Return the (x, y) coordinate for the center point of the cell that contains the specified text.  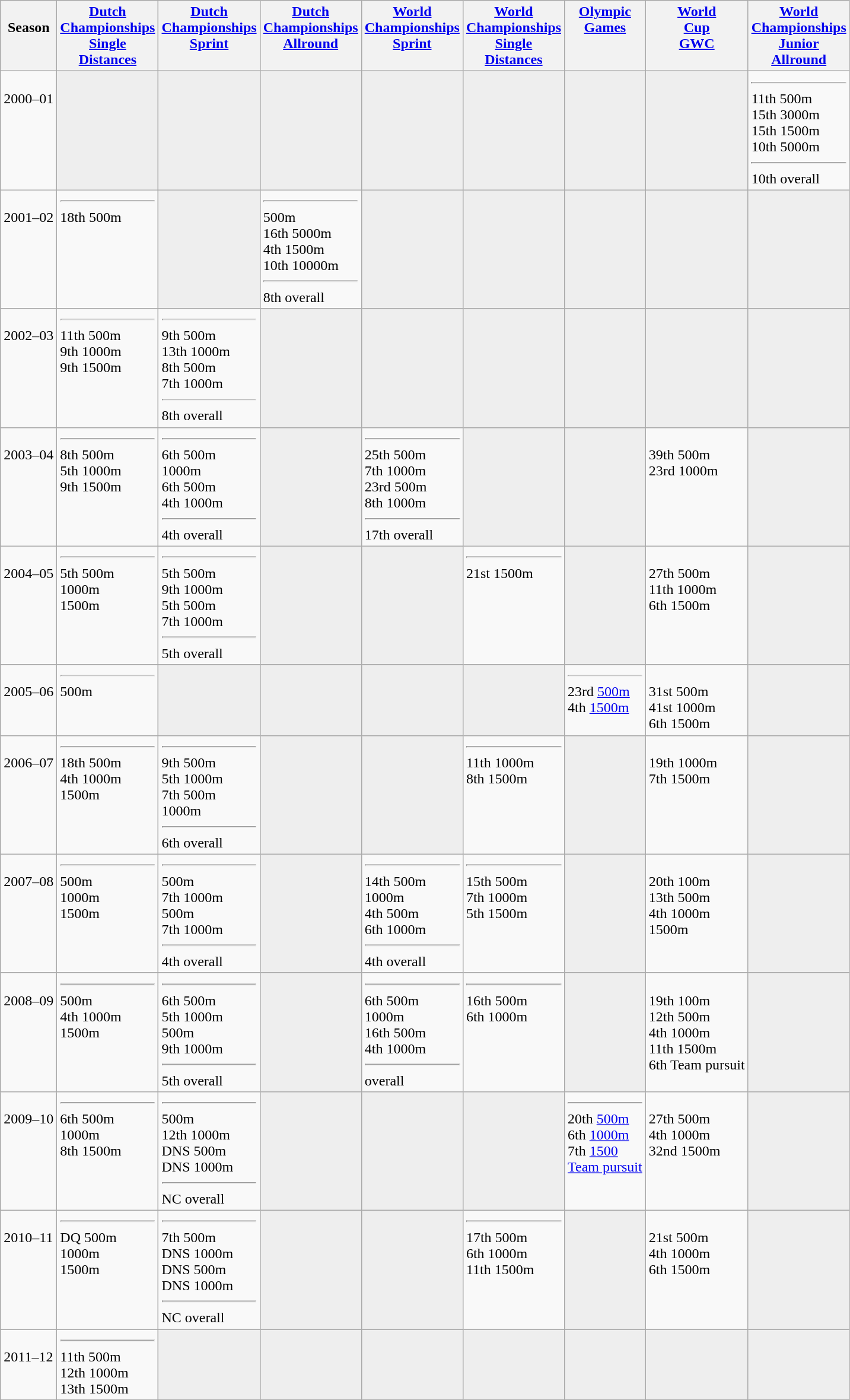
23rd 500m 4th 1500m (605, 700)
500m 4th 1000m 1500m (108, 1032)
2008–09 (28, 1032)
2000–01 (28, 131)
2010–11 (28, 1269)
6th 500m 5th 1000m 500m 9th 1000m 5th overall (209, 1032)
500m 1000m 1500m (108, 913)
17th 500m 6th 1000m 11th 1500m (514, 1269)
2009–10 (28, 1151)
11th 500m 12th 1000m 13th 1500m (108, 1365)
2007–08 (28, 913)
19th 1000m 7th 1500m (696, 795)
9th 500m 13th 1000m 8th 500m 7th 1000m 8th overall (209, 368)
2001–02 (28, 249)
18th 500m (108, 249)
8th 500m 5th 1000m 9th 1500m (108, 487)
500m 7th 1000m 500m 7th 1000m 4th overall (209, 913)
Dutch Championships Single Distances (108, 36)
2002–03 (28, 368)
World Championships Sprint (412, 36)
21st 1500m (514, 605)
World Championships Junior Allround (798, 36)
5th 500m 1000m 1500m (108, 605)
Dutch Championships Sprint (209, 36)
2003–04 (28, 487)
11th 500m 15th 3000m 15th 1500m 10th 5000m 10th overall (798, 131)
19th 100m 12th 500m 4th 1000m 11th 1500m 6th Team pursuit (696, 1032)
27th 500m 11th 1000m 6th 1500m (696, 605)
16th 500m 6th 1000m (514, 1032)
15th 500m 7th 1000m 5th 1500m (514, 913)
2011–12 (28, 1365)
11th 500m 9th 1000m 9th 1500m (108, 368)
2006–07 (28, 795)
18th 500m 4th 1000m 1500m (108, 795)
7th 500m DNS 1000m DNS 500m DNS 1000m NC overall (209, 1269)
DQ 500m 1000m 1500m (108, 1269)
25th 500m 7th 1000m 23rd 500m 8th 1000m 17th overall (412, 487)
Season (28, 36)
500m 12th 1000m DNS 500m DNS 1000m NC overall (209, 1151)
20th 100m 13th 500m 4th 1000m 1500m (696, 913)
9th 500m 5th 1000m 7th 500m 1000m 6th overall (209, 795)
World Championships Single Distances (514, 36)
6th 500m 1000m 16th 500m 4th 1000m overall (412, 1032)
27th 500m 4th 1000m 32nd 1500m (696, 1151)
Dutch Championships Allround (311, 36)
2004–05 (28, 605)
6th 500m 1000m 6th 500m 4th 1000m 4th overall (209, 487)
World Cup GWC (696, 36)
21st 500m 4th 1000m 6th 1500m (696, 1269)
14th 500m 1000m 4th 500m 6th 1000m 4th overall (412, 913)
5th 500m 9th 1000m 5th 500m 7th 1000m 5th overall (209, 605)
500m (108, 700)
6th 500m 1000m 8th 1500m (108, 1151)
39th 500m 23rd 1000m (696, 487)
Olympic Games (605, 36)
2005–06 (28, 700)
31st 500m 41st 1000m 6th 1500m (696, 700)
11th 1000m 8th 1500m (514, 795)
20th 500m 6th 1000m 7th 1500 Team pursuit (605, 1151)
500m 16th 5000m 4th 1500m 10th 10000m 8th overall (311, 249)
